Detect which cell encompasses the target text, then output its [X, Y] center coordinate. 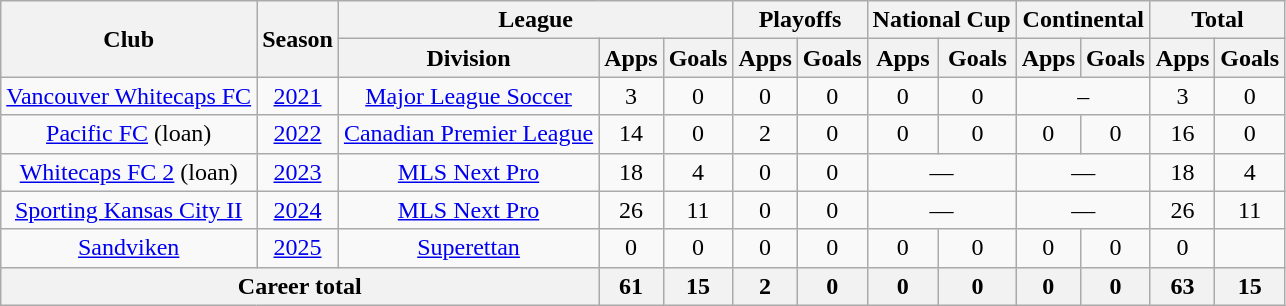
2023 [298, 172]
Sporting Kansas City II [129, 210]
Career total [300, 286]
Total [1217, 20]
Season [298, 39]
Vancouver Whitecaps FC [129, 96]
Pacific FC (loan) [129, 134]
– [1083, 96]
16 [1182, 134]
Major League Soccer [468, 96]
14 [631, 134]
Club [129, 39]
Whitecaps FC 2 (loan) [129, 172]
2022 [298, 134]
2025 [298, 248]
Playoffs [800, 20]
63 [1182, 286]
Continental [1083, 20]
2024 [298, 210]
Sandviken [129, 248]
League [535, 20]
2021 [298, 96]
61 [631, 286]
Division [468, 58]
National Cup [942, 20]
Superettan [468, 248]
Canadian Premier League [468, 134]
